Locate the cell with the specified text and output its [x, y] center coordinate. 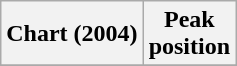
Peakposition [189, 34]
Chart (2004) [72, 34]
